Detect which cell encompasses the target text, then output its [x, y] center coordinate. 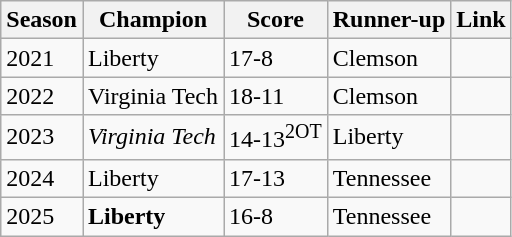
Season [42, 20]
2021 [42, 58]
2023 [42, 138]
Champion [152, 20]
Score [276, 20]
2024 [42, 178]
17-13 [276, 178]
16-8 [276, 217]
18-11 [276, 96]
2025 [42, 217]
2022 [42, 96]
Link [481, 20]
Runner-up [389, 20]
14-132OT [276, 138]
17-8 [276, 58]
